Extract the (X, Y) coordinate from the center of the cell holding the provided text.  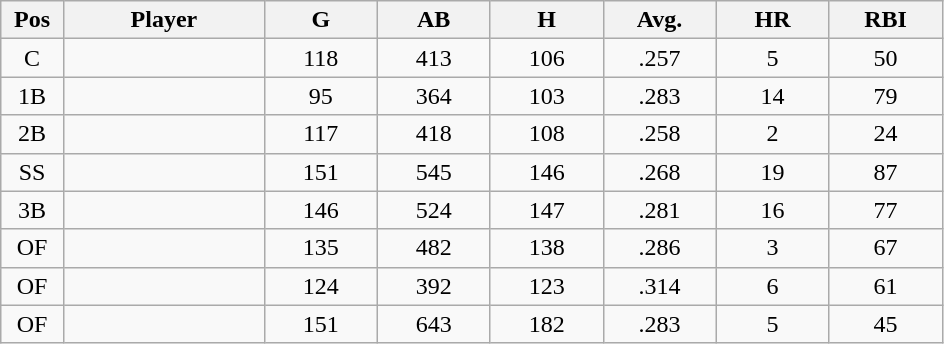
G (320, 20)
AB (434, 20)
77 (886, 210)
123 (546, 286)
87 (886, 172)
79 (886, 96)
545 (434, 172)
3 (772, 248)
3B (32, 210)
14 (772, 96)
482 (434, 248)
67 (886, 248)
C (32, 58)
45 (886, 324)
118 (320, 58)
24 (886, 134)
6 (772, 286)
RBI (886, 20)
Player (164, 20)
H (546, 20)
.314 (660, 286)
61 (886, 286)
135 (320, 248)
418 (434, 134)
392 (434, 286)
.268 (660, 172)
.257 (660, 58)
Avg. (660, 20)
HR (772, 20)
50 (886, 58)
413 (434, 58)
643 (434, 324)
2 (772, 134)
103 (546, 96)
106 (546, 58)
524 (434, 210)
1B (32, 96)
364 (434, 96)
95 (320, 96)
.281 (660, 210)
19 (772, 172)
.286 (660, 248)
108 (546, 134)
147 (546, 210)
117 (320, 134)
Pos (32, 20)
124 (320, 286)
.258 (660, 134)
16 (772, 210)
182 (546, 324)
138 (546, 248)
SS (32, 172)
2B (32, 134)
